Pinpoint the cell where the given text exists, returning its [x, y] midpoint coordinate. 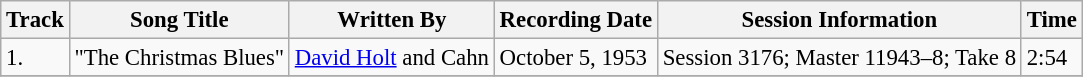
Recording Date [576, 20]
"The Christmas Blues" [179, 58]
Session Information [839, 20]
October 5, 1953 [576, 58]
David Holt and Cahn [392, 58]
Song Title [179, 20]
2:54 [1052, 58]
Session 3176; Master 11943–8; Take 8 [839, 58]
1. [35, 58]
Time [1052, 20]
Track [35, 20]
Written By [392, 20]
